Search for the cell housing the specified text and yield its [x, y] center coordinate. 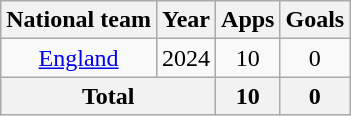
2024 [186, 58]
Apps [248, 20]
England [79, 58]
Goals [315, 20]
Year [186, 20]
Total [108, 96]
National team [79, 20]
